Return the [x, y] coordinate for the center point of the cell that contains the specified text.  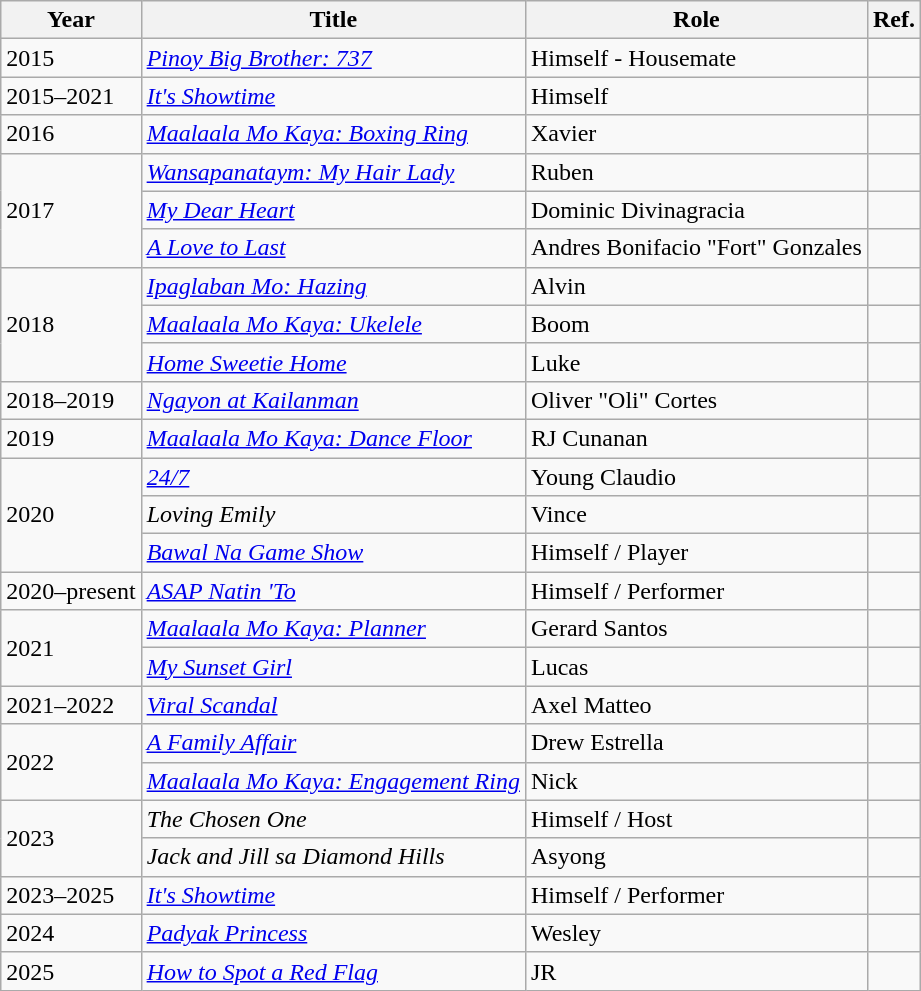
Title [333, 20]
Asyong [696, 857]
24/7 [333, 477]
Alvin [696, 286]
Young Claudio [696, 477]
Axel Matteo [696, 705]
2018–2019 [71, 400]
A Love to Last [333, 248]
Bawal Na Game Show [333, 553]
Boom [696, 324]
Himself [696, 96]
2018 [71, 324]
2025 [71, 971]
2020–present [71, 591]
Maalaala Mo Kaya: Planner [333, 629]
Ipaglaban Mo: Hazing [333, 286]
The Chosen One [333, 819]
Maalaala Mo Kaya: Engagement Ring [333, 781]
2015–2021 [71, 96]
2024 [71, 933]
2020 [71, 515]
Loving Emily [333, 515]
Pinoy Big Brother: 737 [333, 58]
2017 [71, 210]
2021–2022 [71, 705]
Luke [696, 362]
Ref. [894, 20]
2022 [71, 762]
Maalaala Mo Kaya: Dance Floor [333, 438]
2023–2025 [71, 895]
My Dear Heart [333, 210]
Wesley [696, 933]
ASAP Natin 'To [333, 591]
Himself / Host [696, 819]
2016 [71, 134]
RJ Cunanan [696, 438]
How to Spot a Red Flag [333, 971]
Andres Bonifacio "Fort" Gonzales [696, 248]
Ngayon at Kailanman [333, 400]
Year [71, 20]
2015 [71, 58]
Himself / Player [696, 553]
Wansapanataym: My Hair Lady [333, 172]
A Family Affair [333, 743]
Lucas [696, 667]
Home Sweetie Home [333, 362]
Viral Scandal [333, 705]
Ruben [696, 172]
Himself - Housemate [696, 58]
Vince [696, 515]
Gerard Santos [696, 629]
Maalaala Mo Kaya: Boxing Ring [333, 134]
Dominic Divinagracia [696, 210]
JR [696, 971]
Xavier [696, 134]
My Sunset Girl [333, 667]
2021 [71, 648]
Oliver "Oli" Cortes [696, 400]
Jack and Jill sa Diamond Hills [333, 857]
Nick [696, 781]
Maalaala Mo Kaya: Ukelele [333, 324]
Role [696, 20]
Drew Estrella [696, 743]
Padyak Princess [333, 933]
2019 [71, 438]
2023 [71, 838]
